Search for the cell housing the specified text and yield its (X, Y) center coordinate. 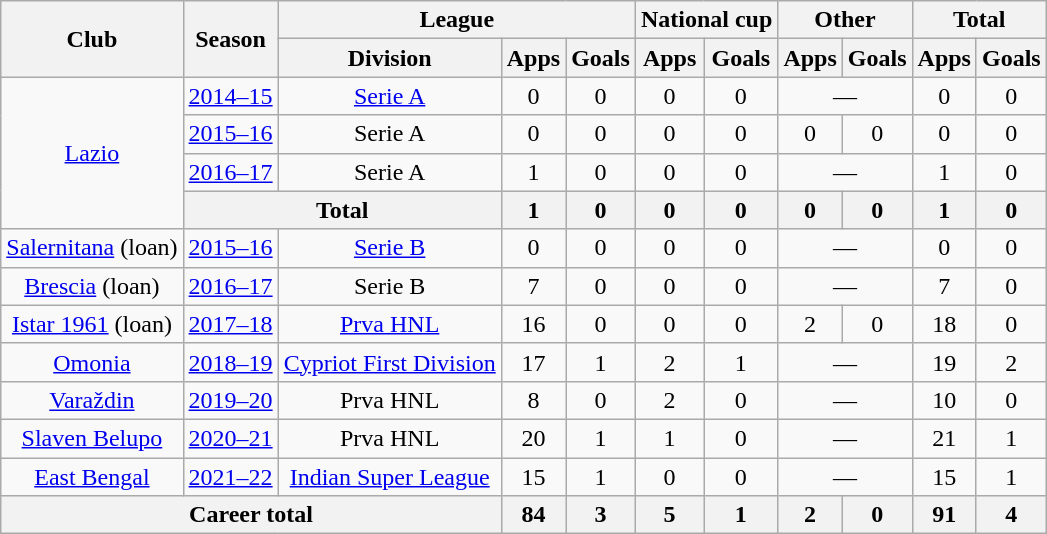
National cup (706, 20)
East Bengal (92, 477)
Indian Super League (390, 477)
2018–19 (230, 362)
2021–22 (230, 477)
Salernitana (loan) (92, 248)
4 (1011, 515)
16 (533, 324)
Istar 1961 (loan) (92, 324)
2017–18 (230, 324)
20 (533, 438)
5 (669, 515)
3 (601, 515)
2020–21 (230, 438)
Lazio (92, 153)
19 (944, 362)
18 (944, 324)
Slaven Belupo (92, 438)
Division (390, 58)
Other (845, 20)
2019–20 (230, 400)
21 (944, 438)
10 (944, 400)
Varaždin (92, 400)
League (456, 20)
17 (533, 362)
Season (230, 39)
Omonia (92, 362)
8 (533, 400)
Brescia (loan) (92, 286)
Cypriot First Division (390, 362)
91 (944, 515)
2014–15 (230, 96)
84 (533, 515)
Club (92, 39)
Career total (251, 515)
